Locate the cell with the specified text and output its (X, Y) center coordinate. 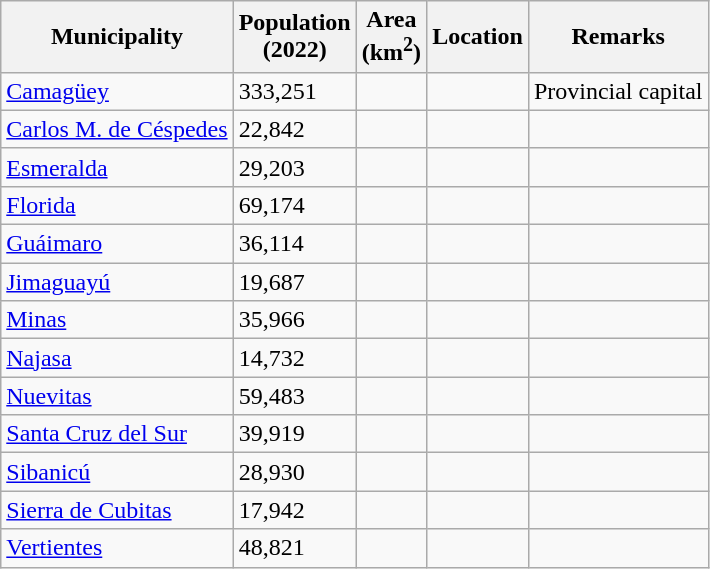
Najasa (117, 358)
14,732 (294, 358)
Florida (117, 205)
Location (478, 37)
Jimaguayú (117, 282)
19,687 (294, 282)
17,942 (294, 510)
35,966 (294, 320)
48,821 (294, 548)
Vertientes (117, 548)
Nuevitas (117, 396)
Carlos M. de Céspedes (117, 129)
59,483 (294, 396)
28,930 (294, 472)
22,842 (294, 129)
69,174 (294, 205)
Minas (117, 320)
Sibanicú (117, 472)
36,114 (294, 244)
Area(km2) (391, 37)
Population(2022) (294, 37)
29,203 (294, 167)
Municipality (117, 37)
Camagüey (117, 91)
39,919 (294, 434)
Esmeralda (117, 167)
Remarks (618, 37)
Santa Cruz del Sur (117, 434)
Guáimaro (117, 244)
Provincial capital (618, 91)
333,251 (294, 91)
Sierra de Cubitas (117, 510)
